Identify which cell holds the provided text, then report its (X, Y) central coordinate. 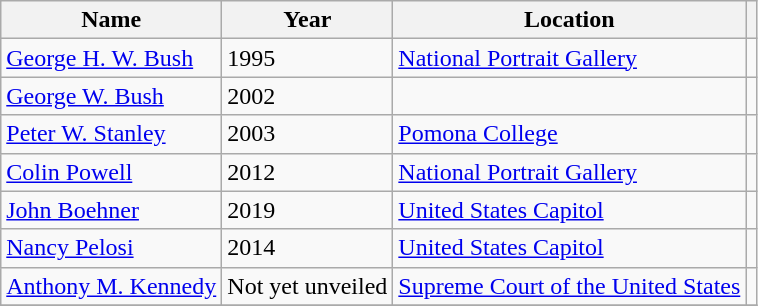
1995 (308, 58)
Not yet unveiled (308, 286)
Pomona College (570, 134)
Name (112, 20)
Year (308, 20)
Supreme Court of the United States (570, 286)
Colin Powell (112, 172)
Peter W. Stanley (112, 134)
George W. Bush (112, 96)
Anthony M. Kennedy (112, 286)
Location (570, 20)
Nancy Pelosi (112, 248)
2002 (308, 96)
2014 (308, 248)
2019 (308, 210)
George H. W. Bush (112, 58)
2003 (308, 134)
2012 (308, 172)
John Boehner (112, 210)
